Search for the cell housing the specified text and yield its [X, Y] center coordinate. 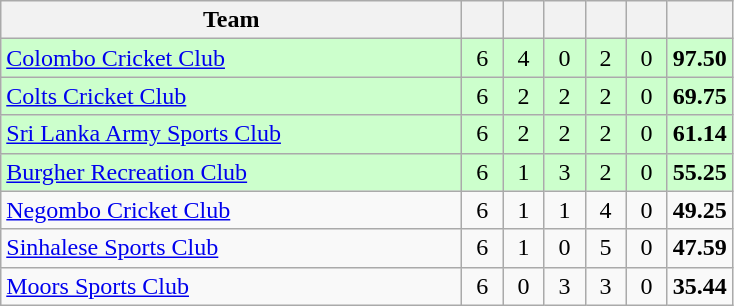
61.14 [700, 134]
69.75 [700, 96]
Colts Cricket Club [232, 96]
35.44 [700, 286]
Burgher Recreation Club [232, 172]
Sri Lanka Army Sports Club [232, 134]
5 [606, 248]
47.59 [700, 248]
Negombo Cricket Club [232, 210]
97.50 [700, 58]
55.25 [700, 172]
Colombo Cricket Club [232, 58]
Moors Sports Club [232, 286]
49.25 [700, 210]
Team [232, 20]
Sinhalese Sports Club [232, 248]
